Output the [x, y] coordinate of the center of the cell containing the given text.  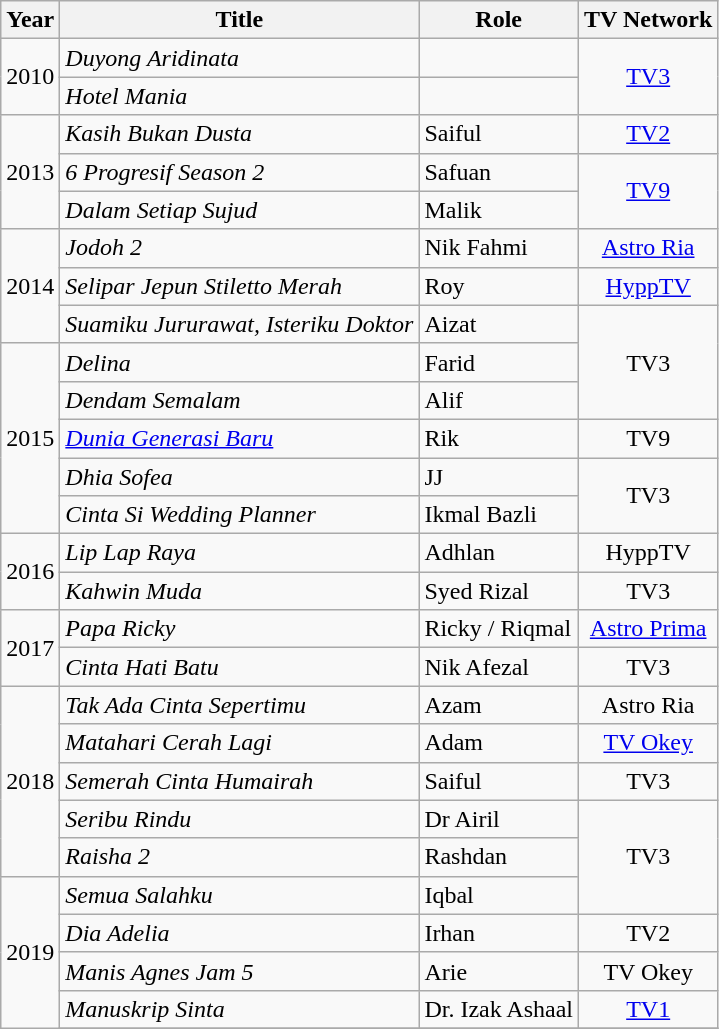
Farid [499, 362]
Dr. Izak Ashaal [499, 1009]
2018 [30, 781]
Rashdan [499, 857]
Selipar Jepun Stiletto Merah [240, 286]
Year [30, 20]
Manis Agnes Jam 5 [240, 971]
2016 [30, 572]
Ricky / Riqmal [499, 629]
Lip Lap Raya [240, 553]
Azam [499, 705]
Kasih Bukan Dusta [240, 134]
Astro Prima [648, 629]
Semua Salahku [240, 895]
Hotel Mania [240, 96]
Roy [499, 286]
2014 [30, 286]
Suamiku Jururawat, Isteriku Doktor [240, 324]
Dr Airil [499, 819]
Rik [499, 438]
Matahari Cerah Lagi [240, 743]
Raisha 2 [240, 857]
Cinta Si Wedding Planner [240, 515]
TV1 [648, 1009]
Seribu Rindu [240, 819]
6 Progresif Season 2 [240, 172]
Arie [499, 971]
Alif [499, 400]
2015 [30, 438]
Adam [499, 743]
2019 [30, 952]
Delina [240, 362]
Irhan [499, 933]
Manuskrip Sinta [240, 1009]
Title [240, 20]
Nik Fahmi [499, 248]
2013 [30, 172]
Safuan [499, 172]
Dendam Semalam [240, 400]
Jodoh 2 [240, 248]
2010 [30, 77]
Papa Ricky [240, 629]
TV Network [648, 20]
Adhlan [499, 553]
Malik [499, 210]
Cinta Hati Batu [240, 667]
Dia Adelia [240, 933]
2017 [30, 648]
JJ [499, 477]
Kahwin Muda [240, 591]
Tak Ada Cinta Sepertimu [240, 705]
Semerah Cinta Humairah [240, 781]
Dhia Sofea [240, 477]
Syed Rizal [499, 591]
Duyong Aridinata [240, 58]
Nik Afezal [499, 667]
Role [499, 20]
Ikmal Bazli [499, 515]
Dalam Setiap Sujud [240, 210]
Aizat [499, 324]
Dunia Generasi Baru [240, 438]
Iqbal [499, 895]
